Detect which cell encompasses the target text, then output its [X, Y] center coordinate. 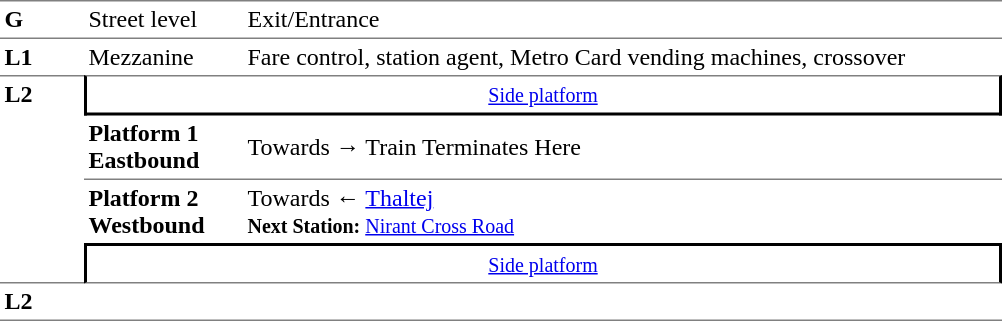
G [42, 20]
Fare control, station agent, Metro Card vending machines, crossover [622, 57]
Street level [164, 20]
Platform 1Eastbound [164, 148]
L1 [42, 57]
Platform 2Westbound [164, 212]
Towards ← ThaltejNext Station: Nirant Cross Road [622, 212]
L2 [42, 179]
Towards → Train Terminates Here [622, 148]
Exit/Entrance [622, 20]
Mezzanine [164, 57]
